Scan for the cell matching the given text and deliver its [X, Y] coordinate at center. 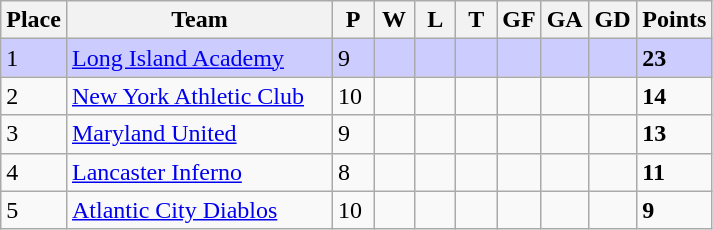
L [436, 20]
W [394, 20]
1 [34, 58]
Maryland United [199, 134]
8 [354, 172]
Lancaster Inferno [199, 172]
3 [34, 134]
Atlantic City Diablos [199, 210]
13 [674, 134]
GF [519, 20]
2 [34, 96]
GA [564, 20]
Team [199, 20]
Place [34, 20]
5 [34, 210]
New York Athletic Club [199, 96]
11 [674, 172]
Points [674, 20]
14 [674, 96]
4 [34, 172]
GD [612, 20]
23 [674, 58]
P [354, 20]
T [476, 20]
Long Island Academy [199, 58]
